Locate the cell with the specified text and output its (X, Y) center coordinate. 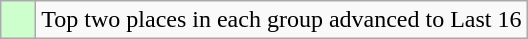
Top two places in each group advanced to Last 16 (282, 20)
